Return (x, y) of the center of cell containing provided text 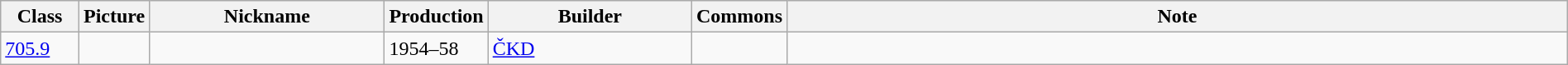
705.9 (40, 48)
1954–58 (437, 48)
ČKD (590, 48)
Note (1178, 17)
Commons (739, 17)
Picture (114, 17)
Production (437, 17)
Builder (590, 17)
Nickname (267, 17)
Class (40, 17)
